For the text-containing cell, return its midpoint in [X, Y] coordinate format. 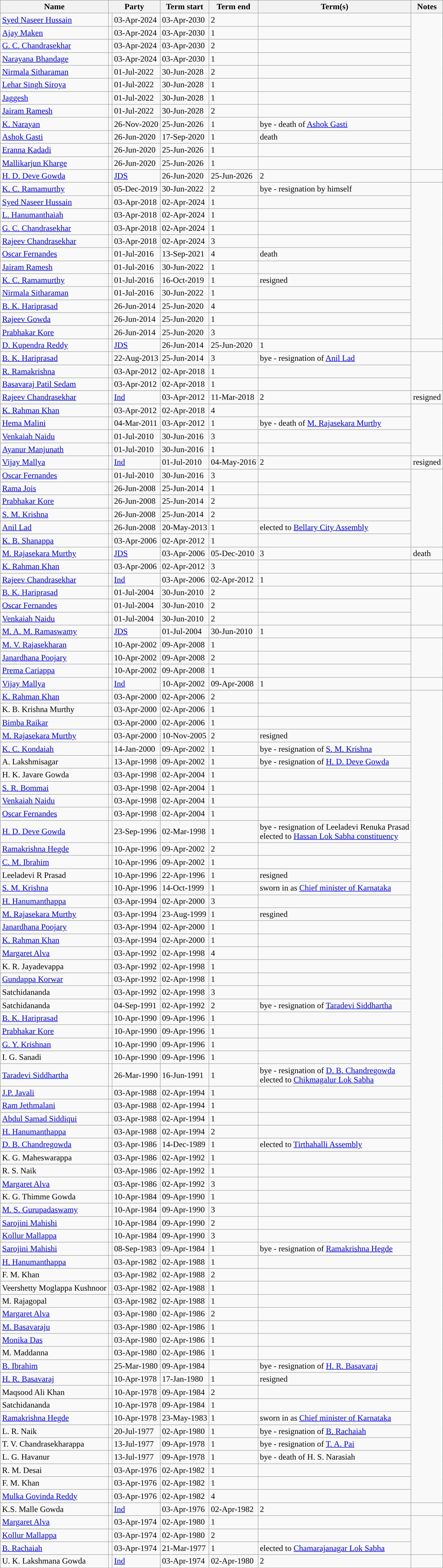
Maqsood Ali Khan [54, 1392]
B. Rachaiah [54, 1548]
K. G. Maheswarappa [54, 1158]
Narayana Bhandage [54, 59]
D. Kupendra Reddy [54, 345]
bye - resignation of Ramakrishna Hegde [335, 1249]
Jaggesh [54, 98]
Ajay Maken [54, 33]
Veershetty Moglappa Kushnoor [54, 1288]
bye - resignation of T. A. Pai [335, 1444]
I. G. Sanadi [54, 1057]
J.P. Javali [54, 1093]
L. G. Havanur [54, 1457]
26-Mar-1990 [136, 1075]
Mallikarjun Kharge [54, 163]
22-Apr-1996 [185, 875]
T. V. Chandrasekharappa [54, 1444]
Name [54, 7]
K. R. Jayadevappa [54, 966]
25-Mar-1980 [136, 1366]
26-Nov-2020 [136, 124]
22-Aug-2013 [136, 358]
20-May-2013 [185, 527]
Eranna Kadadi [54, 150]
Rajeev Gowda [54, 319]
Anil Lad [54, 527]
L. R. Naik [54, 1431]
14-Dec-1989 [185, 1145]
A. Lakshmisagar [54, 762]
Basavaraj Patil Sedam [54, 384]
K. G. Thimme Gowda [54, 1197]
M. Rajagopal [54, 1301]
K. B. Krishna Murthy [54, 710]
S. R. Bommai [54, 788]
Notes [427, 7]
Prema Cariappa [54, 671]
08-Sep-1983 [136, 1249]
bye - resignation of Anil Lad [335, 358]
C. M. Ibrahim [54, 862]
Party [134, 7]
K. Narayan [54, 124]
elected to Bellary City Assembly [335, 527]
bye - resignation of H. D. Deve Gowda [335, 762]
R. S. Naik [54, 1171]
23-Sep-1996 [136, 832]
bye - resignation of Leeladevi Renuka Prasadelected to Hassan Lok Sabha constituency [335, 832]
14-Oct-1999 [185, 888]
Monika Das [54, 1340]
R. Ramakrishna [54, 371]
23-May-1983 [185, 1418]
Bimba Raikar [54, 723]
13-Sep-2021 [185, 254]
Term start [185, 7]
23-Aug-1999 [185, 914]
21-Mar-1977 [185, 1548]
bye - resignation of Taradevi Siddhartha [335, 1005]
13-Apr-1998 [136, 762]
L. Hanumanthaiah [54, 215]
20-Jul-1977 [136, 1431]
M. Maddanna [54, 1353]
Ashok Gasti [54, 137]
H. R. Basavaraj [54, 1379]
bye - death of M. Rajasekara Murthy [335, 423]
resgined [335, 914]
05-Dec-2010 [234, 553]
Mulka Govinda Reddy [54, 1496]
16-Oct-2019 [185, 280]
bye - resignation of D. B. Chandregowdaelected to Chikmagalur Lok Sabha [335, 1075]
M. S. Gurupadaswamy [54, 1210]
Term(s) [335, 7]
K. B. Shanappa [54, 540]
B. Ibrahim [54, 1366]
bye - resignation of S. M. Krishna [335, 749]
04-May-2016 [234, 462]
04-Sep-1991 [136, 1005]
17-Sep-2020 [185, 137]
elected to Tirthahalli Assembly [335, 1145]
H. K. Javare Gowda [54, 775]
17-Jan-1980 [185, 1379]
10-Nov-2005 [185, 736]
Taradevi Siddhartha [54, 1075]
bye - resignation of B. Rachaiah [335, 1431]
K. C. Kondaiah [54, 749]
D. B. Chandregowda [54, 1145]
R. M. Desai [54, 1470]
Ayanur Manjunath [54, 449]
05-Dec-2019 [136, 189]
11-Mar-2018 [234, 397]
Hema Malini [54, 423]
Term end [234, 7]
Gundappa Korwar [54, 979]
Abdul Samad Siddiqui [54, 1119]
bye - death of H. S. Narasiah [335, 1457]
M. V. Rajasekharan [54, 645]
bye - death of Ashok Gasti [335, 124]
16-Jun-1991 [185, 1075]
M. Basavaraju [54, 1327]
Lehar Singh Siroya [54, 85]
bye - resignation by himself [335, 189]
14-Jan-2000 [136, 749]
Leeladevi R Prasad [54, 875]
elected to Chamarajanagar Lok Sabha [335, 1548]
Ram Jethmalani [54, 1106]
bye - resignation of H. R. Basavaraj [335, 1366]
G. Y. Krishnan [54, 1044]
04-Mar-2011 [136, 423]
Rama Jois [54, 488]
K.S. Malle Gowda [54, 1509]
U. K. Lakshmana Gowda [54, 1561]
M. A. M. Ramaswamy [54, 632]
02-Mar-1998 [185, 832]
